Output the [x, y] coordinate of the center of the cell containing the given text.  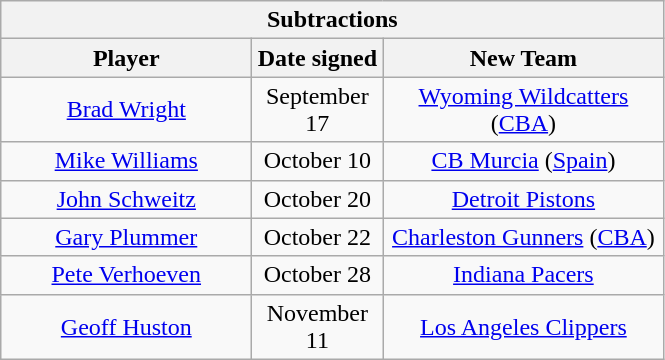
John Schweitz [126, 199]
Wyoming Wildcatters (CBA) [524, 110]
Gary Plummer [126, 237]
Brad Wright [126, 110]
October 10 [318, 161]
Charleston Gunners (CBA) [524, 237]
Mike Williams [126, 161]
October 28 [318, 275]
Pete Verhoeven [126, 275]
Date signed [318, 58]
Los Angeles Clippers [524, 326]
October 22 [318, 237]
Detroit Pistons [524, 199]
October 20 [318, 199]
November 11 [318, 326]
CB Murcia (Spain) [524, 161]
New Team [524, 58]
September 17 [318, 110]
Indiana Pacers [524, 275]
Geoff Huston [126, 326]
Player [126, 58]
Subtractions [332, 20]
